Search for the cell housing the specified text and yield its [X, Y] center coordinate. 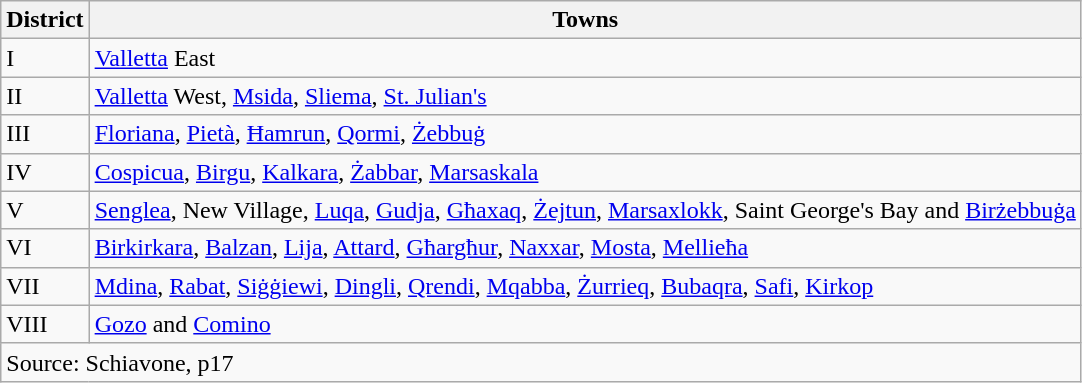
IV [45, 172]
Senglea, New Village, Luqa, Gudja, Għaxaq, Żejtun, Marsaxlokk, Saint George's Bay and Birżebbuġa [585, 210]
Valletta East [585, 58]
VI [45, 248]
VIII [45, 324]
Cospicua, Birgu, Kalkara, Żabbar, Marsaskala [585, 172]
Birkirkara, Balzan, Lija, Attard, Għargħur, Naxxar, Mosta, Mellieħa [585, 248]
II [45, 96]
Floriana, Pietà, Ħamrun, Qormi, Żebbuġ [585, 134]
Valletta West, Msida, Sliema, St. Julian's [585, 96]
Mdina, Rabat, Siġġiewi, Dingli, Qrendi, Mqabba, Żurrieq, Bubaqra, Safi, Kirkop [585, 286]
I [45, 58]
Towns [585, 20]
VII [45, 286]
District [45, 20]
V [45, 210]
III [45, 134]
Gozo and Comino [585, 324]
Source: Schiavone, p17 [542, 362]
